Pinpoint the cell where the given text exists, returning its (x, y) midpoint coordinate. 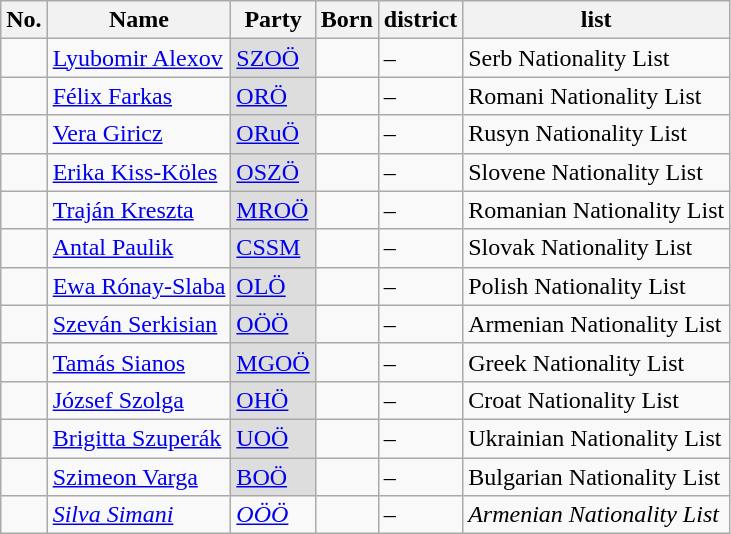
ORÖ (273, 96)
OLÖ (273, 286)
Romani Nationality List (596, 96)
Szeván Serkisian (139, 324)
Rusyn Nationality List (596, 134)
Bulgarian Nationality List (596, 477)
Tamás Sianos (139, 362)
Ewa Rónay-Slaba (139, 286)
Slovak Nationality List (596, 248)
Croat Nationality List (596, 400)
SZOÖ (273, 58)
No. (24, 20)
Brigitta Szuperák (139, 438)
Félix Farkas (139, 96)
Vera Giricz (139, 134)
ORuÖ (273, 134)
Silva Simani (139, 515)
BOÖ (273, 477)
Ukrainian Nationality List (596, 438)
MGOÖ (273, 362)
Serb Nationality List (596, 58)
Born (346, 20)
OHÖ (273, 400)
Erika Kiss-Köles (139, 172)
József Szolga (139, 400)
Lyubomir Alexov (139, 58)
UOÖ (273, 438)
list (596, 20)
Greek Nationality List (596, 362)
district (420, 20)
Romanian Nationality List (596, 210)
MROÖ (273, 210)
CSSM (273, 248)
OSZÖ (273, 172)
Szimeon Varga (139, 477)
Traján Kreszta (139, 210)
Slovene Nationality List (596, 172)
Name (139, 20)
Party (273, 20)
Antal Paulik (139, 248)
Polish Nationality List (596, 286)
